Extract the (X, Y) coordinate from the center of the cell holding the provided text.  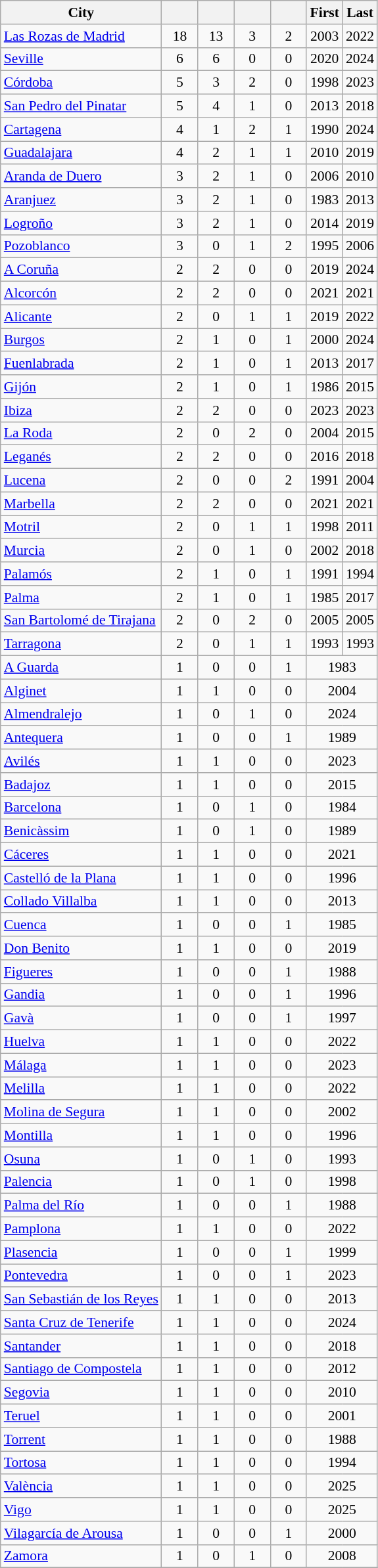
13 (216, 36)
Fuenlabrada (82, 364)
Castelló de la Plana (82, 878)
Lucena (82, 481)
Aranda de Duero (82, 177)
Santander (82, 1346)
1984 (342, 808)
Palma (82, 598)
Zamora (82, 1556)
Guadalajara (82, 153)
Molina de Segura (82, 1112)
City (82, 12)
Gijón (82, 387)
Motril (82, 527)
Antequera (82, 738)
Marbella (82, 504)
Vilagarcía de Arousa (82, 1533)
Pozoblanco (82, 246)
Pamplona (82, 1229)
Gandia (82, 995)
Figueres (82, 972)
Torrent (82, 1439)
1995 (324, 246)
San Bartolomé de Tirajana (82, 621)
Melilla (82, 1089)
2014 (324, 223)
Osuna (82, 1159)
Alginet (82, 691)
Murcia (82, 551)
1999 (342, 1252)
Palamós (82, 574)
Almendralejo (82, 714)
Teruel (82, 1416)
Cuenca (82, 925)
Huelva (82, 1042)
Palencia (82, 1182)
Santiago de Compostela (82, 1369)
2016 (324, 457)
Logroño (82, 223)
Leganés (82, 457)
Plasencia (82, 1252)
La Roda (82, 433)
1997 (342, 1018)
Segovia (82, 1393)
Aranjuez (82, 200)
Seville (82, 59)
2003 (324, 36)
Benicàssim (82, 831)
2011 (360, 527)
2020 (324, 59)
Pontevedra (82, 1276)
Alicante (82, 316)
Last (360, 12)
Palma del Río (82, 1206)
Málaga (82, 1065)
Tarragona (82, 644)
First (324, 12)
Montilla (82, 1135)
Ibiza (82, 410)
Barcelona (82, 808)
Avilés (82, 761)
Alcorcón (82, 294)
Santa Cruz de Tenerife (82, 1322)
Badajoz (82, 785)
San Pedro del Pinatar (82, 106)
18 (180, 36)
Córdoba (82, 83)
València (82, 1487)
Collado Villalba (82, 902)
Gavà (82, 1018)
Cáceres (82, 855)
San Sebastián de los Reyes (82, 1299)
2008 (342, 1556)
2012 (342, 1369)
A Guarda (82, 668)
Las Rozas de Madrid (82, 36)
2001 (342, 1416)
Don Benito (82, 948)
Tortosa (82, 1463)
1990 (324, 129)
Cartagena (82, 129)
Burgos (82, 340)
1986 (324, 387)
A Coruña (82, 270)
Vigo (82, 1510)
